Return [X, Y] of the center of cell containing provided text 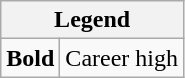
Bold [30, 58]
Legend [92, 20]
Career high [122, 58]
